Determine the [X, Y] coordinate at the center of the cell enclosing the given text.  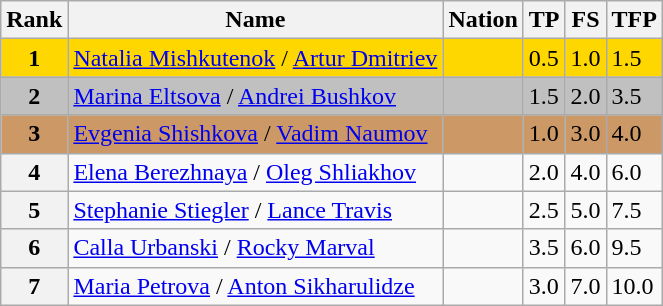
7 [34, 286]
Rank [34, 20]
1 [34, 58]
Nation [483, 20]
Elena Berezhnaya / Oleg Shliakhov [256, 172]
5 [34, 210]
Maria Petrova / Anton Sikharulidze [256, 286]
Evgenia Shishkova / Vadim Naumov [256, 134]
7.0 [586, 286]
6 [34, 248]
0.5 [544, 58]
7.5 [634, 210]
2 [34, 96]
Natalia Mishkutenok / Artur Dmitriev [256, 58]
10.0 [634, 286]
5.0 [586, 210]
2.5 [544, 210]
3 [34, 134]
9.5 [634, 248]
FS [586, 20]
4 [34, 172]
TFP [634, 20]
Marina Eltsova / Andrei Bushkov [256, 96]
Stephanie Stiegler / Lance Travis [256, 210]
Name [256, 20]
Calla Urbanski / Rocky Marval [256, 248]
TP [544, 20]
